Return [x, y] of the center of cell containing provided text 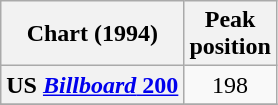
US Billboard 200 [92, 85]
Chart (1994) [92, 34]
Peakposition [230, 34]
198 [230, 85]
